Provide the (X, Y) coordinate of the cell's center where the given text is located.  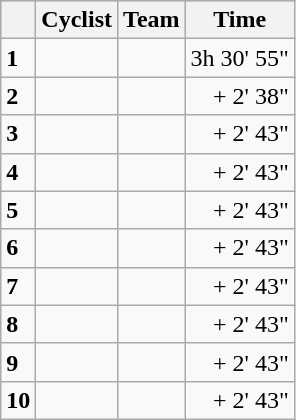
+ 2' 38" (240, 96)
8 (18, 324)
10 (18, 400)
Cyclist (77, 20)
9 (18, 362)
5 (18, 210)
Time (240, 20)
3 (18, 134)
4 (18, 172)
7 (18, 286)
3h 30' 55" (240, 58)
1 (18, 58)
6 (18, 248)
Team (152, 20)
2 (18, 96)
